Provide the [x, y] coordinate of the cell's center where the given text is located.  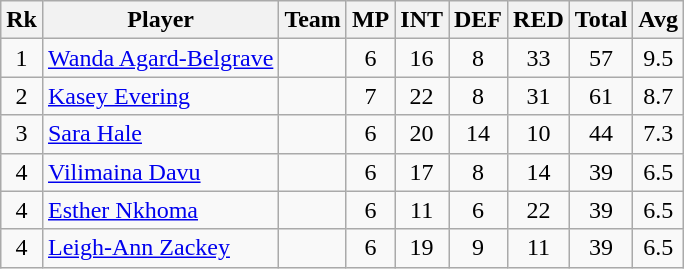
Esther Nkhoma [160, 210]
9.5 [658, 58]
Vilimaina Davu [160, 172]
Wanda Agard-Belgrave [160, 58]
19 [422, 248]
31 [539, 96]
1 [22, 58]
8.7 [658, 96]
Total [601, 20]
61 [601, 96]
7.3 [658, 134]
44 [601, 134]
Avg [658, 20]
7 [370, 96]
Leigh-Ann Zackey [160, 248]
9 [478, 248]
20 [422, 134]
Rk [22, 20]
INT [422, 20]
33 [539, 58]
DEF [478, 20]
17 [422, 172]
MP [370, 20]
RED [539, 20]
Team [313, 20]
Sara Hale [160, 134]
2 [22, 96]
3 [22, 134]
10 [539, 134]
Kasey Evering [160, 96]
16 [422, 58]
57 [601, 58]
Player [160, 20]
